From the cell containing the given text, extract its center point as (x, y) coordinate. 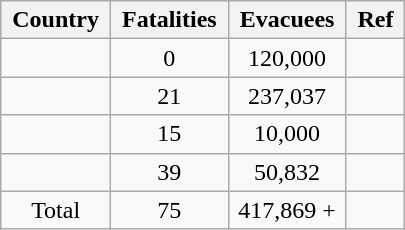
Total (56, 210)
417,869 + (287, 210)
237,037 (287, 96)
39 (169, 172)
0 (169, 58)
50,832 (287, 172)
Country (56, 20)
Evacuees (287, 20)
120,000 (287, 58)
15 (169, 134)
Fatalities (169, 20)
Ref (376, 20)
10,000 (287, 134)
75 (169, 210)
21 (169, 96)
